Locate the cell with the specified text and output its [x, y] center coordinate. 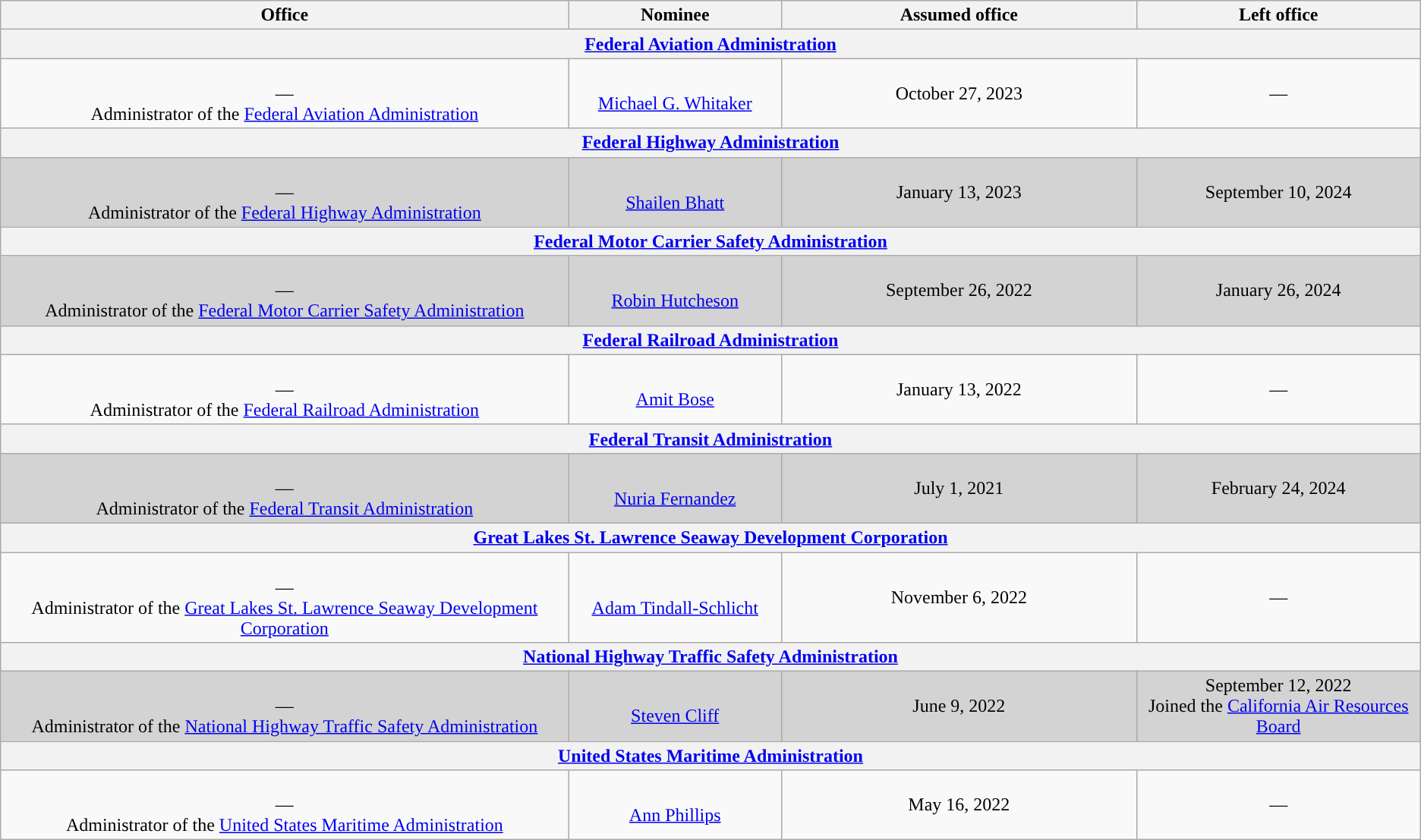
February 24, 2024 [1278, 488]
July 1, 2021 [959, 488]
Shailen Bhatt [676, 192]
Adam Tindall-Schlicht [676, 598]
—Administrator of the United States Maritime Administration [285, 805]
Office [285, 15]
Assumed office [959, 15]
June 9, 2022 [959, 706]
January 13, 2023 [959, 192]
January 13, 2022 [959, 389]
Nuria Fernandez [676, 488]
Federal Aviation Administration [710, 44]
—Administrator of the Federal Highway Administration [285, 192]
Robin Hutcheson [676, 291]
United States Maritime Administration [710, 756]
Great Lakes St. Lawrence Seaway Development Corporation [710, 537]
—Administrator of the Great Lakes St. Lawrence Seaway Development Corporation [285, 598]
October 27, 2023 [959, 93]
Federal Transit Administration [710, 439]
—Administrator of the Federal Motor Carrier Safety Administration [285, 291]
—Administrator of the Federal Transit Administration [285, 488]
Federal Railroad Administration [710, 340]
Steven Cliff [676, 706]
Nominee [676, 15]
—Administrator of the Federal Aviation Administration [285, 93]
November 6, 2022 [959, 598]
Federal Motor Carrier Safety Administration [710, 241]
—Administrator of the National Highway Traffic Safety Administration [285, 706]
May 16, 2022 [959, 805]
Ann Phillips [676, 805]
September 26, 2022 [959, 291]
Federal Highway Administration [710, 143]
Left office [1278, 15]
September 12, 2022Joined the California Air Resources Board [1278, 706]
Michael G. Whitaker [676, 93]
January 26, 2024 [1278, 291]
September 10, 2024 [1278, 192]
—Administrator of the Federal Railroad Administration [285, 389]
Amit Bose [676, 389]
National Highway Traffic Safety Administration [710, 657]
